Return [X, Y] of the center of cell containing provided text 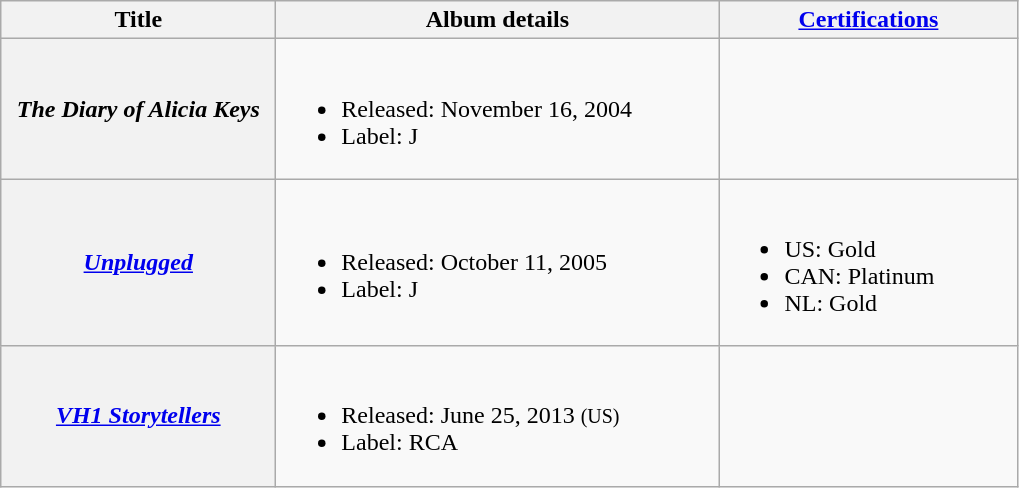
Title [138, 20]
Released: June 25, 2013 (US)Label: RCA [498, 416]
VH1 Storytellers [138, 416]
The Diary of Alicia Keys [138, 109]
Certifications [868, 20]
Released: November 16, 2004Label: J [498, 109]
Unplugged [138, 262]
Album details [498, 20]
Released: October 11, 2005Label: J [498, 262]
US: GoldCAN: PlatinumNL: Gold [868, 262]
